Pinpoint the cell where the given text exists, returning its [x, y] midpoint coordinate. 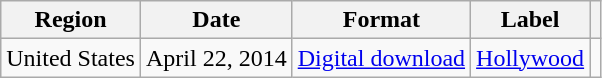
Hollywood [530, 58]
Digital download [381, 58]
Label [530, 20]
April 22, 2014 [216, 58]
Region [71, 20]
United States [71, 58]
Date [216, 20]
Format [381, 20]
